From the cell containing the given text, extract its center point as (x, y) coordinate. 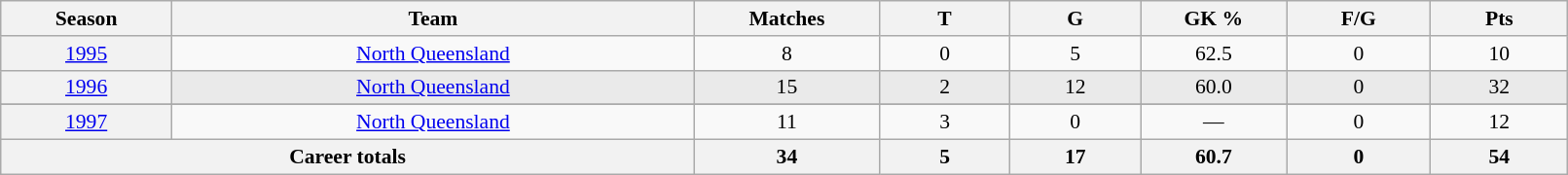
32 (1499, 87)
1995 (87, 53)
T (944, 18)
3 (944, 122)
60.0 (1214, 87)
15 (786, 87)
— (1214, 122)
62.5 (1214, 53)
Matches (786, 18)
Career totals (348, 157)
11 (786, 122)
54 (1499, 157)
17 (1076, 157)
60.7 (1214, 157)
10 (1499, 53)
1997 (87, 122)
G (1076, 18)
F/G (1359, 18)
2 (944, 87)
Season (87, 18)
34 (786, 157)
Team (432, 18)
1996 (87, 87)
GK % (1214, 18)
Pts (1499, 18)
8 (786, 53)
